Return (x, y) of the center of cell containing provided text 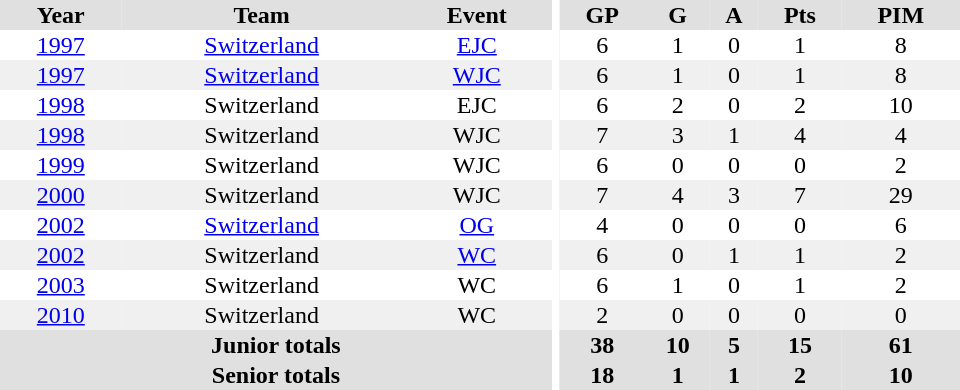
Pts (800, 15)
OG (477, 225)
G (677, 15)
Junior totals (276, 345)
2010 (61, 315)
38 (602, 345)
Team (262, 15)
5 (734, 345)
GP (602, 15)
A (734, 15)
Year (61, 15)
18 (602, 375)
Senior totals (276, 375)
15 (800, 345)
1999 (61, 165)
PIM (901, 15)
Event (477, 15)
2003 (61, 285)
2000 (61, 195)
29 (901, 195)
61 (901, 345)
